For the text-containing cell, return its midpoint in (X, Y) coordinate format. 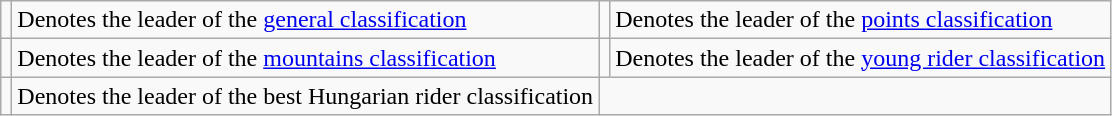
Denotes the leader of the general classification (306, 20)
Denotes the leader of the young rider classification (860, 58)
Denotes the leader of the best Hungarian rider classification (306, 96)
Denotes the leader of the mountains classification (306, 58)
Denotes the leader of the points classification (860, 20)
